Provide the (X, Y) coordinate of the cell's center where the given text is located.  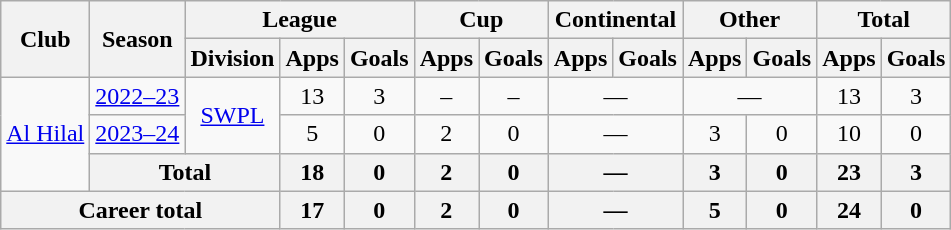
League (300, 20)
Continental (615, 20)
2022–23 (138, 96)
SWPL (232, 115)
23 (849, 172)
18 (312, 172)
Other (749, 20)
2023–24 (138, 134)
17 (312, 210)
10 (849, 134)
Cup (481, 20)
Al Hilal (46, 134)
Season (138, 39)
Club (46, 39)
24 (849, 210)
Career total (140, 210)
Division (232, 58)
